Search for the cell housing the specified text and yield its [X, Y] center coordinate. 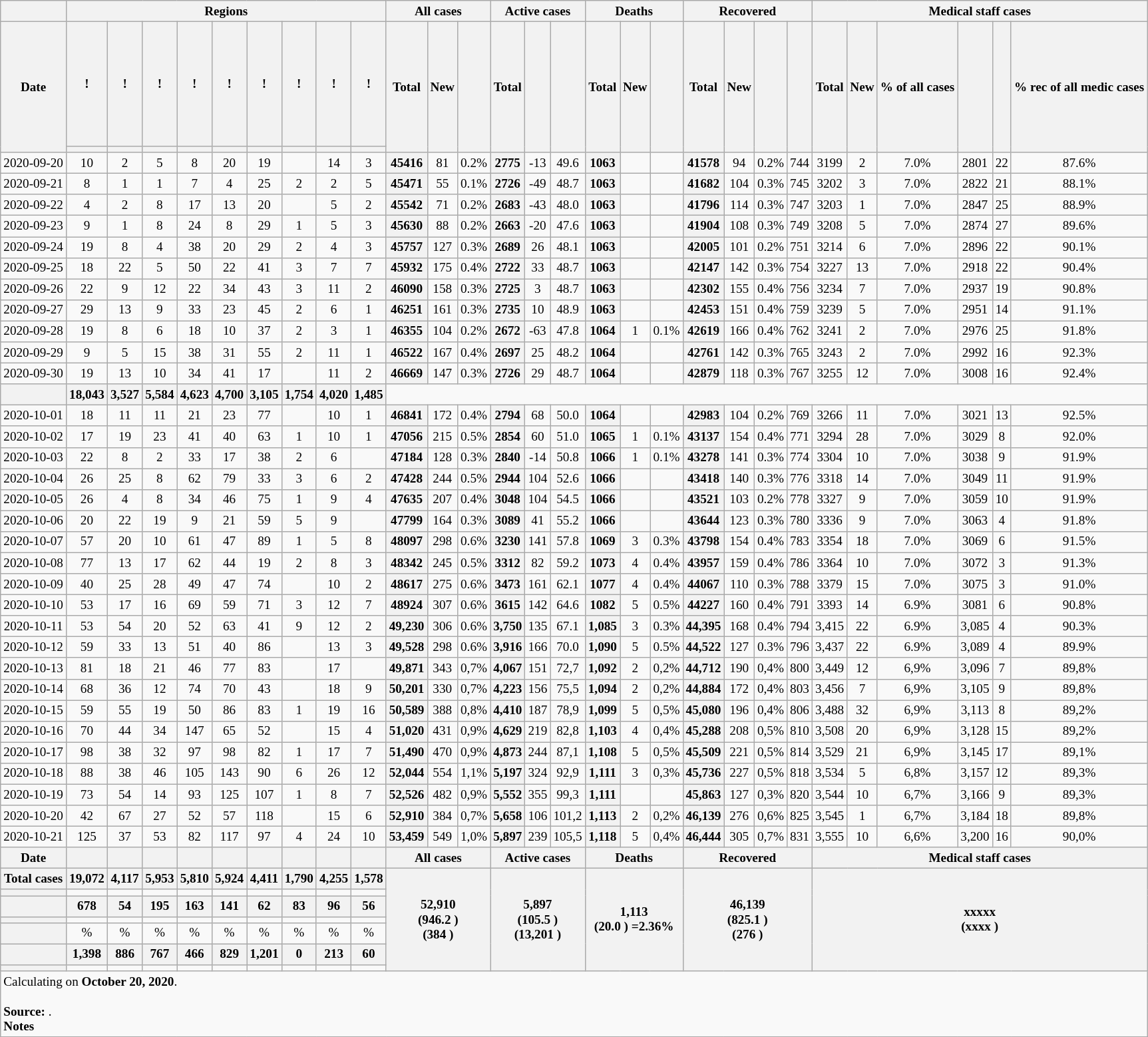
239 [538, 837]
4,223 [508, 690]
554 [442, 773]
2020-09-21 [33, 184]
72,7 [568, 668]
73 [87, 795]
276 [739, 816]
307 [442, 605]
47635 [407, 500]
52,910 [407, 816]
3327 [829, 500]
79 [229, 479]
3059 [975, 500]
89 [264, 542]
1,485 [369, 395]
2020-09-24 [33, 247]
48097 [407, 542]
2874 [975, 226]
5,953 [160, 879]
91.1% [1079, 310]
4,623 [194, 395]
48.0 [568, 205]
678 [87, 906]
92.5% [1079, 416]
46669 [407, 373]
101,2 [568, 816]
41796 [703, 205]
466 [194, 954]
3473 [508, 584]
42 [87, 816]
4,117 [124, 879]
744 [800, 163]
2020-09-25 [33, 268]
324 [538, 773]
41904 [703, 226]
2918 [975, 268]
78,9 [568, 710]
1,201 [264, 954]
128 [442, 458]
90.1% [1079, 247]
2020-10-10 [33, 605]
778 [800, 500]
48.1 [568, 247]
47428 [407, 479]
90 [264, 773]
1082 [602, 605]
Regions [226, 11]
% rec of all medic cases [1079, 87]
794 [800, 626]
549 [442, 837]
1077 [602, 584]
164 [442, 521]
3089 [508, 521]
36 [124, 690]
75 [264, 500]
355 [538, 795]
43137 [703, 437]
2697 [508, 353]
783 [800, 542]
275 [442, 584]
1,103 [602, 731]
1,090 [602, 648]
1,790 [299, 879]
227 [739, 773]
3379 [829, 584]
190 [739, 668]
2020-10-01 [33, 416]
3336 [829, 521]
49 [194, 584]
1,398 [87, 954]
3063 [975, 521]
49.6 [568, 163]
46,444 [703, 837]
99,3 [568, 795]
207 [442, 500]
305 [739, 837]
45416 [407, 163]
3075 [975, 584]
2020-10-02 [33, 437]
2794 [508, 416]
Total cases [33, 879]
0,8% [474, 710]
45757 [407, 247]
117 [229, 837]
45630 [407, 226]
44,712 [703, 668]
91.3% [1079, 563]
56 [369, 906]
87.6% [1079, 163]
3,750 [508, 626]
168 [739, 626]
756 [800, 290]
48342 [407, 563]
140 [739, 479]
2020-09-23 [33, 226]
3294 [829, 437]
3318 [829, 479]
3,166 [975, 795]
110 [739, 584]
46090 [407, 290]
431 [442, 731]
3048 [508, 500]
5,810 [194, 879]
3230 [508, 542]
2020-09-28 [33, 331]
196 [739, 710]
89.6% [1079, 226]
2020-10-12 [33, 648]
59.2 [568, 563]
50.0 [568, 416]
41578 [703, 163]
-63 [538, 331]
219 [538, 731]
3354 [829, 542]
330 [442, 690]
45542 [407, 205]
2020-10-09 [33, 584]
4,700 [229, 395]
3,113 [975, 710]
3,488 [829, 710]
51,020 [407, 731]
791 [800, 605]
2020-10-11 [33, 626]
xxxxx(xxxx ) [980, 920]
% of all cases [917, 87]
90.3% [1079, 626]
1,108 [602, 753]
51.0 [568, 437]
2020-10-15 [33, 710]
2020-10-05 [33, 500]
87,1 [568, 753]
48.2 [568, 353]
45471 [407, 184]
388 [442, 710]
3,096 [975, 668]
52.6 [568, 479]
75,5 [568, 690]
64.6 [568, 605]
51,490 [407, 753]
5,897 [508, 837]
1069 [602, 542]
3615 [508, 605]
2020-09-29 [33, 353]
213 [333, 954]
762 [800, 331]
90.4% [1079, 268]
4,873 [508, 753]
3069 [975, 542]
91.5% [1079, 542]
46841 [407, 416]
-49 [538, 184]
45,080 [703, 710]
45 [264, 310]
3,508 [829, 731]
163 [194, 906]
1,113(20.0 ) =2.36% [634, 920]
2020-09-20 [33, 163]
94 [739, 163]
3,527 [124, 395]
42761 [703, 353]
2775 [508, 163]
1,092 [602, 668]
-43 [538, 205]
2663 [508, 226]
5,897(105.5 )(13,201 ) [538, 920]
2672 [508, 331]
5,924 [229, 879]
42147 [703, 268]
3,145 [975, 753]
3,555 [829, 837]
765 [800, 353]
820 [800, 795]
3,437 [829, 648]
3,415 [829, 626]
57.8 [568, 542]
43278 [703, 458]
89,1% [1079, 753]
774 [800, 458]
91.0% [1079, 584]
747 [800, 205]
45,863 [703, 795]
3,085 [975, 626]
3304 [829, 458]
18,043 [87, 395]
48924 [407, 605]
4,410 [508, 710]
47799 [407, 521]
3393 [829, 605]
2020-10-04 [33, 479]
796 [800, 648]
1,113 [602, 816]
3,529 [829, 753]
384 [442, 816]
886 [124, 954]
3021 [975, 416]
3,544 [829, 795]
46522 [407, 353]
92.3% [1079, 353]
44,395 [703, 626]
771 [800, 437]
69 [194, 605]
52,526 [407, 795]
4,067 [508, 668]
175 [442, 268]
48617 [407, 584]
50.8 [568, 458]
1,578 [369, 879]
3072 [975, 563]
3,916 [508, 648]
55.2 [568, 521]
2020-10-19 [33, 795]
2822 [975, 184]
43418 [703, 479]
42879 [703, 373]
47.8 [568, 331]
2944 [508, 479]
2683 [508, 205]
2735 [508, 310]
2020-10-20 [33, 816]
46,139(825.1 )(276 ) [747, 920]
93 [194, 795]
806 [800, 710]
156 [538, 690]
769 [800, 416]
-14 [538, 458]
2020-10-16 [33, 731]
67.1 [568, 626]
44227 [703, 605]
5,197 [508, 773]
19,072 [87, 879]
2020-09-30 [33, 373]
4,020 [333, 395]
3239 [829, 310]
5,584 [160, 395]
51 [194, 648]
103 [739, 500]
159 [739, 563]
43957 [703, 563]
49,528 [407, 648]
3208 [829, 226]
215 [442, 437]
2951 [975, 310]
48.9 [568, 310]
2020-09-26 [33, 290]
54.5 [568, 500]
3255 [829, 373]
47184 [407, 458]
49,230 [407, 626]
749 [800, 226]
43521 [703, 500]
776 [800, 479]
2020-09-27 [33, 310]
810 [800, 731]
2020-10-07 [33, 542]
167 [442, 353]
195 [160, 906]
4,411 [264, 879]
45,736 [703, 773]
46355 [407, 331]
44,522 [703, 648]
1,085 [602, 626]
2896 [975, 247]
3364 [829, 563]
45,288 [703, 731]
2020-10-08 [33, 563]
67 [124, 816]
1,099 [602, 710]
3008 [975, 373]
780 [800, 521]
42005 [703, 247]
3,184 [975, 816]
45932 [407, 268]
3234 [829, 290]
65 [229, 731]
101 [739, 247]
2937 [975, 290]
96 [333, 906]
245 [442, 563]
105 [194, 773]
0 [299, 954]
1065 [602, 437]
4,629 [508, 731]
3,534 [829, 773]
82,8 [568, 731]
44,884 [703, 690]
106 [538, 816]
3081 [975, 605]
306 [442, 626]
49,871 [407, 668]
92.0% [1079, 437]
208 [739, 731]
825 [800, 816]
1,754 [299, 395]
2722 [508, 268]
160 [739, 605]
50,201 [407, 690]
Calculating on October 20, 2020.Source: . Notes [574, 1004]
3214 [829, 247]
2020-09-22 [33, 205]
3202 [829, 184]
-20 [538, 226]
6,8% [917, 773]
42302 [703, 290]
52,044 [407, 773]
31 [229, 353]
158 [442, 290]
3,545 [829, 816]
2020-10-06 [33, 521]
3,449 [829, 668]
814 [800, 753]
3049 [975, 479]
108 [739, 226]
3,089 [975, 648]
759 [800, 310]
92,9 [568, 773]
2020-10-17 [33, 753]
2725 [508, 290]
61 [194, 542]
2847 [975, 205]
42453 [703, 310]
88.9% [1079, 205]
754 [800, 268]
52,910(946.2 )(384 ) [438, 920]
187 [538, 710]
45,509 [703, 753]
50,589 [407, 710]
829 [229, 954]
221 [739, 753]
2976 [975, 331]
47056 [407, 437]
3241 [829, 331]
42983 [703, 416]
90,0% [1079, 837]
2840 [508, 458]
70.0 [568, 648]
2992 [975, 353]
3,456 [829, 690]
3203 [829, 205]
143 [229, 773]
42619 [703, 331]
803 [800, 690]
2020-10-14 [33, 690]
788 [800, 584]
44067 [703, 584]
92.4% [1079, 373]
3312 [508, 563]
2854 [508, 437]
751 [800, 247]
43644 [703, 521]
2689 [508, 247]
5,552 [508, 795]
53,459 [407, 837]
3227 [829, 268]
1,094 [602, 690]
3,157 [975, 773]
3243 [829, 353]
4,255 [333, 879]
105,5 [568, 837]
1,118 [602, 837]
343 [442, 668]
88.1% [1079, 184]
482 [442, 795]
2020-10-21 [33, 837]
745 [800, 184]
47.6 [568, 226]
1,0% [474, 837]
155 [739, 290]
46251 [407, 310]
2801 [975, 163]
0,6% [771, 816]
114 [739, 205]
89.9% [1079, 648]
470 [442, 753]
786 [800, 563]
2020-10-13 [33, 668]
3266 [829, 416]
123 [739, 521]
2020-10-18 [33, 773]
-13 [538, 163]
1073 [602, 563]
135 [538, 626]
5,658 [508, 816]
46,139 [703, 816]
1,1% [474, 773]
43798 [703, 542]
3038 [975, 458]
62.1 [568, 584]
107 [264, 795]
41682 [703, 184]
831 [800, 837]
2020-10-03 [33, 458]
3199 [829, 163]
3,128 [975, 731]
800 [800, 668]
6,6% [917, 837]
3,200 [975, 837]
818 [800, 773]
3029 [975, 437]
